Detect which cell encompasses the target text, then output its [X, Y] center coordinate. 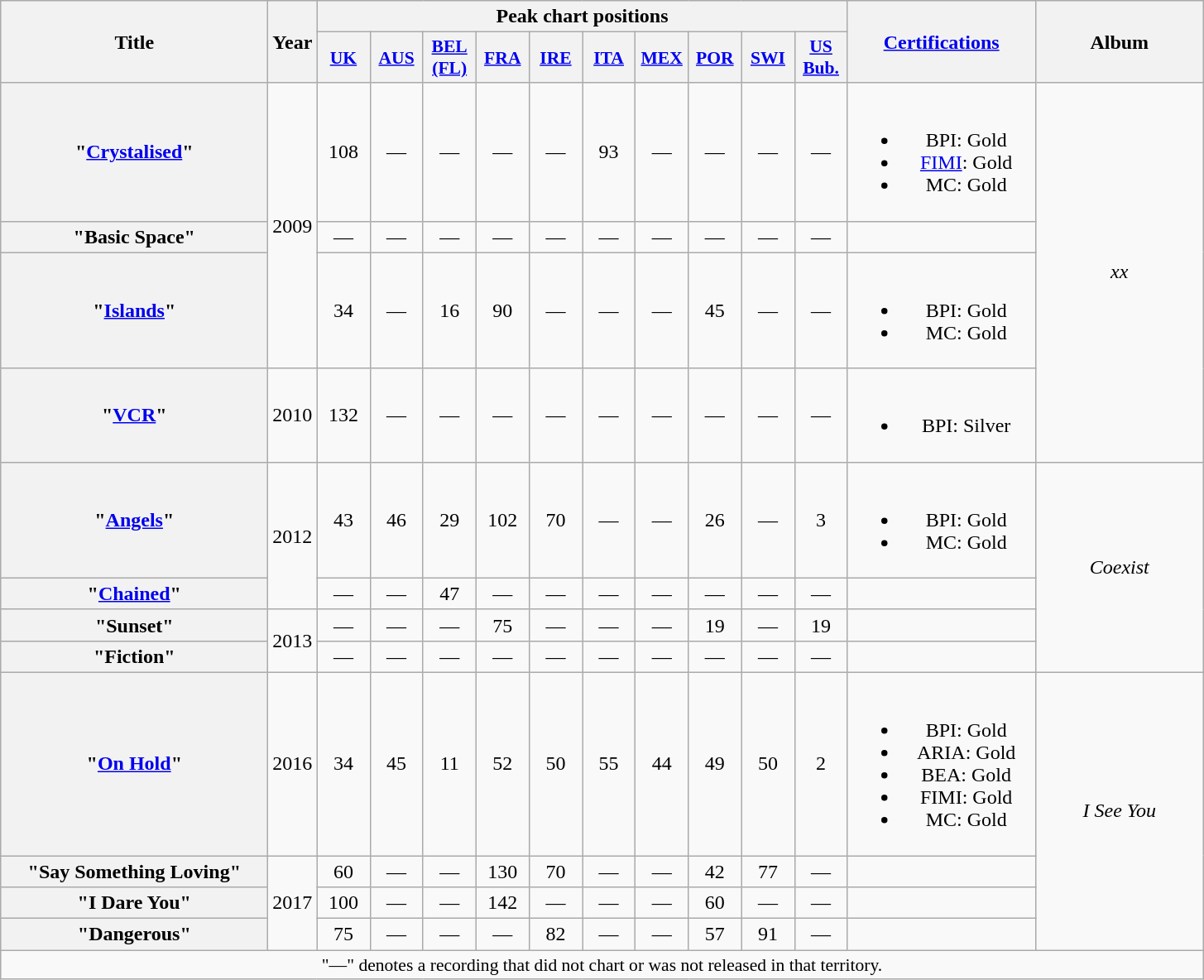
2012 [293, 536]
43 [343, 520]
FRA [502, 58]
100 [343, 903]
16 [449, 310]
49 [715, 763]
Album [1119, 41]
11 [449, 763]
IRE [555, 58]
3 [821, 520]
2 [821, 763]
BPI: GoldFIMI: GoldMC: Gold [942, 152]
142 [502, 903]
Coexist [1119, 567]
77 [768, 872]
xx [1119, 272]
2017 [293, 903]
47 [449, 593]
44 [662, 763]
93 [609, 152]
42 [715, 872]
"Fiction" [134, 656]
ITA [609, 58]
132 [343, 416]
"—" denotes a recording that did not chart or was not released in that territory. [602, 965]
UK [343, 58]
26 [715, 520]
102 [502, 520]
2016 [293, 763]
BPI: Silver [942, 416]
"Crystalised" [134, 152]
POR [715, 58]
2013 [293, 641]
82 [555, 934]
29 [449, 520]
MEX [662, 58]
"Basic Space" [134, 237]
USBub. [821, 58]
2010 [293, 416]
Certifications [942, 41]
55 [609, 763]
"On Hold" [134, 763]
90 [502, 310]
I See You [1119, 811]
"Chained" [134, 593]
"Islands" [134, 310]
108 [343, 152]
Title [134, 41]
BPI: GoldARIA: GoldBEA: GoldFIMI: GoldMC: Gold [942, 763]
"Sunset" [134, 625]
Year [293, 41]
"Angels" [134, 520]
SWI [768, 58]
2009 [293, 225]
"Dangerous" [134, 934]
"Say Something Loving" [134, 872]
"I Dare You" [134, 903]
AUS [396, 58]
"VCR" [134, 416]
BEL(FL) [449, 58]
57 [715, 934]
52 [502, 763]
Peak chart positions [583, 17]
46 [396, 520]
130 [502, 872]
91 [768, 934]
